Find where the given text appears and provide that cell's center as (x, y) coordinate. 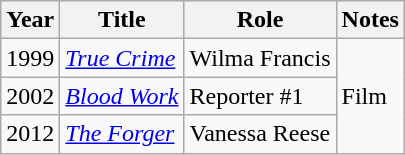
Wilma Francis (260, 58)
2002 (30, 96)
Role (260, 20)
2012 (30, 134)
Notes (370, 20)
Title (122, 20)
True Crime (122, 58)
Vanessa Reese (260, 134)
Year (30, 20)
Reporter #1 (260, 96)
Blood Work (122, 96)
Film (370, 96)
The Forger (122, 134)
1999 (30, 58)
